Return (x, y) of the center of cell containing provided text 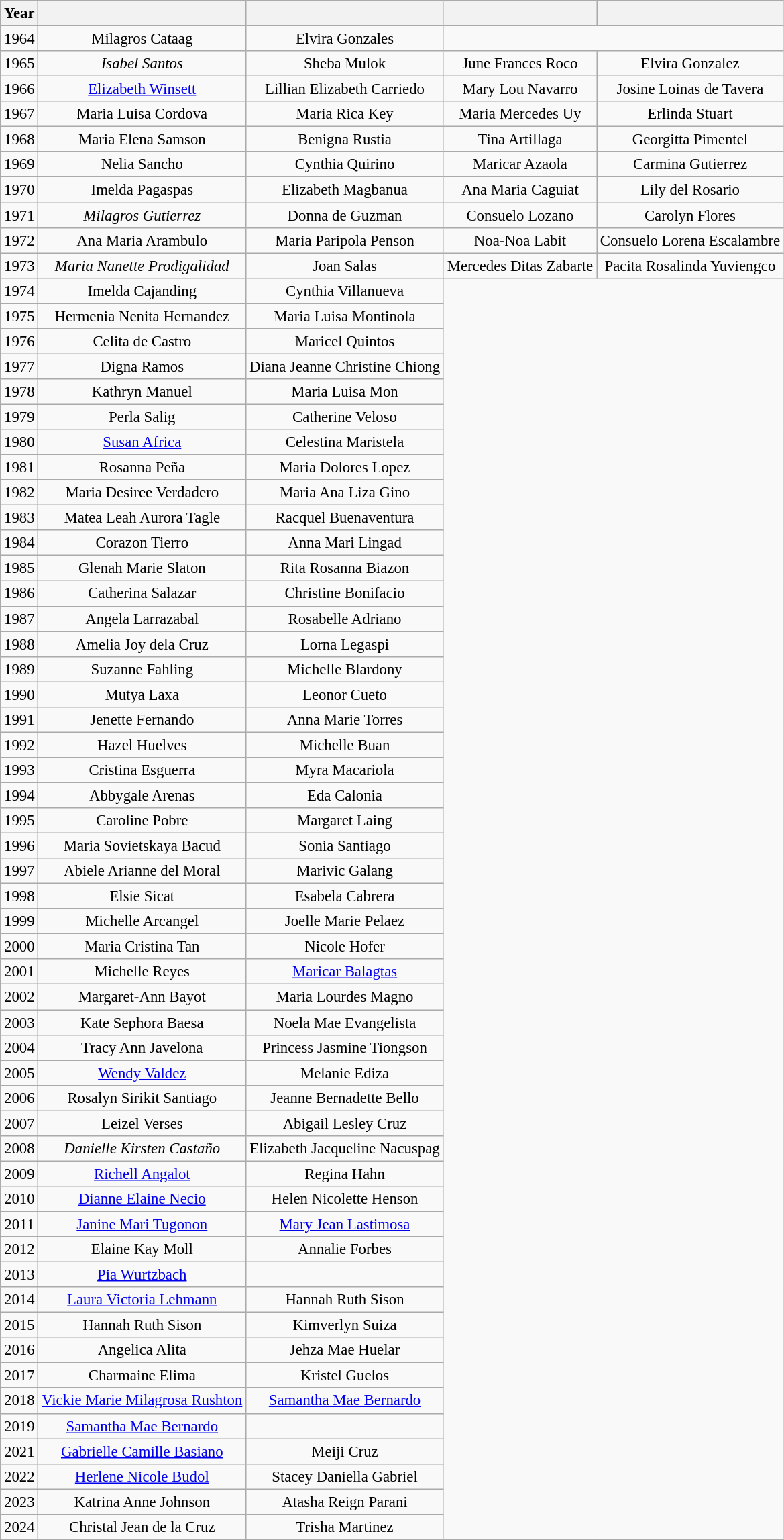
1984 (19, 543)
Richell Angalot (142, 1174)
Leonor Cueto (345, 695)
Noa-Noa Labit (520, 240)
1991 (19, 720)
1998 (19, 896)
Nicole Hofer (345, 947)
1970 (19, 190)
Michelle Blardony (345, 669)
Nelia Sancho (142, 164)
Year (19, 13)
Regina Hahn (345, 1174)
Erlinda Stuart (691, 114)
Digna Ramos (142, 366)
Maria Dolores Lopez (345, 468)
Hazel Huelves (142, 745)
1965 (19, 64)
Elizabeth Magbanua (345, 190)
1992 (19, 745)
Myra Macariola (345, 770)
Imelda Pagaspas (142, 190)
Jehza Mae Huelar (345, 1350)
Milagros Cataag (142, 39)
Maria Luisa Cordova (142, 114)
1990 (19, 695)
Kristel Guelos (345, 1376)
Pia Wurtzbach (142, 1275)
1985 (19, 568)
Stacey Daniella Gabriel (345, 1476)
Rosabelle Adriano (345, 619)
Mary Jean Lastimosa (345, 1224)
Maria Sovietskaya Bacud (142, 846)
Eda Calonia (345, 795)
1977 (19, 366)
Tracy Ann Javelona (142, 1047)
Maria Ana Liza Gino (345, 493)
Michelle Buan (345, 745)
Maria Elena Samson (142, 140)
Pacita Rosalinda Yuviengco (691, 266)
Margaret-Ann Bayot (142, 997)
Hermenia Nenita Hernandez (142, 316)
Celestina Maristela (345, 442)
2012 (19, 1249)
Rosanna Peña (142, 468)
2004 (19, 1047)
Dianne Elaine Necio (142, 1199)
1997 (19, 871)
Jenette Fernando (142, 720)
Janine Mari Tugonon (142, 1224)
Joan Salas (345, 266)
Annalie Forbes (345, 1249)
Celita de Castro (142, 342)
Caroline Pobre (142, 821)
Ana Maria Caguiat (520, 190)
Maricar Balagtas (345, 972)
1993 (19, 770)
2016 (19, 1350)
1987 (19, 619)
Suzanne Fahling (142, 669)
Danielle Kirsten Castaño (142, 1149)
1969 (19, 164)
Marivic Galang (345, 871)
1973 (19, 266)
Amelia Joy dela Cruz (142, 644)
1964 (19, 39)
Maria Nanette Prodigalidad (142, 266)
Rosalyn Sirikit Santiago (142, 1098)
Sheba Mulok (345, 64)
1989 (19, 669)
1966 (19, 89)
Maricar Azaola (520, 164)
Mary Lou Navarro (520, 89)
Lillian Elizabeth Carriedo (345, 89)
Elvira Gonzales (345, 39)
Cristina Esguerra (142, 770)
Mutya Laxa (142, 695)
2018 (19, 1401)
1979 (19, 417)
Maria Luisa Montinola (345, 316)
Michelle Reyes (142, 972)
Elizabeth Jacqueline Nacuspag (345, 1149)
Helen Nicolette Henson (345, 1199)
Maria Mercedes Uy (520, 114)
Kate Sephora Baesa (142, 1023)
1994 (19, 795)
2009 (19, 1174)
2024 (19, 1527)
Kimverlyn Suiza (345, 1325)
Corazon Tierro (142, 543)
2022 (19, 1476)
2021 (19, 1451)
2001 (19, 972)
2013 (19, 1275)
Maria Luisa Mon (345, 392)
Abbygale Arenas (142, 795)
Gabrielle Camille Basiano (142, 1451)
Cynthia Quirino (345, 164)
Maria Cristina Tan (142, 947)
Maria Desiree Verdadero (142, 493)
2006 (19, 1098)
1982 (19, 493)
1981 (19, 468)
Michelle Arcangel (142, 921)
Wendy Valdez (142, 1073)
Josine Loinas de Tavera (691, 89)
1976 (19, 342)
Catherina Salazar (142, 594)
2000 (19, 947)
Trisha Martinez (345, 1527)
Noela Mae Evangelista (345, 1023)
Elaine Kay Moll (142, 1249)
Tina Artillaga (520, 140)
Maria Paripola Penson (345, 240)
2010 (19, 1199)
Vickie Marie Milagrosa Rushton (142, 1401)
2011 (19, 1224)
Anna Mari Lingad (345, 543)
Racquel Buenaventura (345, 518)
Ana Maria Arambulo (142, 240)
Abigail Lesley Cruz (345, 1123)
2007 (19, 1123)
2014 (19, 1300)
1972 (19, 240)
Susan Africa (142, 442)
2003 (19, 1023)
Charmaine Elima (142, 1376)
Cynthia Villanueva (345, 291)
Leizel Verses (142, 1123)
Mercedes Ditas Zabarte (520, 266)
Elvira Gonzalez (691, 64)
2017 (19, 1376)
1980 (19, 442)
Perla Salig (142, 417)
Esabela Cabrera (345, 896)
Katrina Anne Johnson (142, 1502)
Matea Leah Aurora Tagle (142, 518)
Sonia Santiago (345, 846)
Carolyn Flores (691, 215)
Consuelo Lorena Escalambre (691, 240)
Joelle Marie Pelaez (345, 921)
Imelda Cajanding (142, 291)
1974 (19, 291)
Christine Bonifacio (345, 594)
Princess Jasmine Tiongson (345, 1047)
Diana Jeanne Christine Chiong (345, 366)
Elizabeth Winsett (142, 89)
1967 (19, 114)
Carmina Gutierrez (691, 164)
Laura Victoria Lehmann (142, 1300)
Consuelo Lozano (520, 215)
Georgitta Pimentel (691, 140)
Melanie Ediza (345, 1073)
Catherine Veloso (345, 417)
Anna Marie Torres (345, 720)
2019 (19, 1426)
Maria Rica Key (345, 114)
Glenah Marie Slaton (142, 568)
2023 (19, 1502)
Angela Larrazabal (142, 619)
Jeanne Bernadette Bello (345, 1098)
Benigna Rustia (345, 140)
Meiji Cruz (345, 1451)
1995 (19, 821)
1999 (19, 921)
1971 (19, 215)
June Frances Roco (520, 64)
2008 (19, 1149)
Donna de Guzman (345, 215)
Christal Jean de la Cruz (142, 1527)
Isabel Santos (142, 64)
1968 (19, 140)
Maria Lourdes Magno (345, 997)
1996 (19, 846)
Lorna Legaspi (345, 644)
Lily del Rosario (691, 190)
Rita Rosanna Biazon (345, 568)
Maricel Quintos (345, 342)
Elsie Sicat (142, 896)
1988 (19, 644)
2005 (19, 1073)
2015 (19, 1325)
1986 (19, 594)
Milagros Gutierrez (142, 215)
1983 (19, 518)
2002 (19, 997)
Atasha Reign Parani (345, 1502)
Abiele Arianne del Moral (142, 871)
1978 (19, 392)
Margaret Laing (345, 821)
Angelica Alita (142, 1350)
Herlene Nicole Budol (142, 1476)
Kathryn Manuel (142, 392)
1975 (19, 316)
